Find where the given text appears and provide that cell's center as [x, y] coordinate. 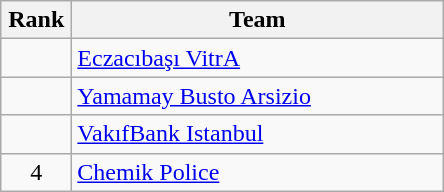
VakıfBank Istanbul [258, 134]
Chemik Police [258, 172]
4 [36, 172]
Team [258, 20]
Rank [36, 20]
Yamamay Busto Arsizio [258, 96]
Eczacıbaşı VitrA [258, 58]
